Return [x, y] of the center of cell containing provided text 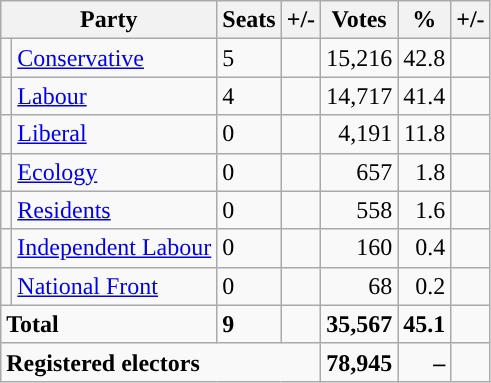
15,216 [360, 58]
1.8 [424, 172]
Seats [249, 20]
Votes [360, 20]
Labour [114, 96]
9 [249, 324]
11.8 [424, 134]
Liberal [114, 134]
National Front [114, 286]
Residents [114, 210]
Ecology [114, 172]
Party [109, 20]
Total [109, 324]
78,945 [360, 362]
Conservative [114, 58]
Independent Labour [114, 248]
45.1 [424, 324]
14,717 [360, 96]
4 [249, 96]
% [424, 20]
160 [360, 248]
1.6 [424, 210]
558 [360, 210]
41.4 [424, 96]
68 [360, 286]
42.8 [424, 58]
5 [249, 58]
Registered electors [161, 362]
– [424, 362]
0.4 [424, 248]
657 [360, 172]
35,567 [360, 324]
4,191 [360, 134]
0.2 [424, 286]
